Find where the given text appears and provide that cell's center as [x, y] coordinate. 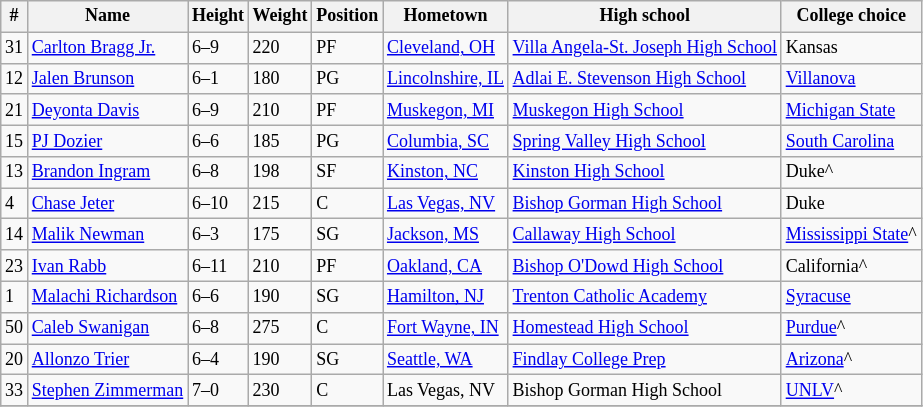
Syracuse [851, 296]
Muskegon, MI [446, 110]
198 [280, 172]
220 [280, 48]
Homestead High School [644, 328]
Carlton Bragg Jr. [107, 48]
185 [280, 140]
6–10 [218, 204]
13 [14, 172]
Purdue^ [851, 328]
Cleveland, OH [446, 48]
6–3 [218, 234]
1 [14, 296]
Height [218, 16]
California^ [851, 266]
Brandon Ingram [107, 172]
Weight [280, 16]
Malik Newman [107, 234]
Mississippi State^ [851, 234]
50 [14, 328]
20 [14, 360]
23 [14, 266]
Bishop O'Dowd High School [644, 266]
230 [280, 390]
21 [14, 110]
Position [348, 16]
Ivan Rabb [107, 266]
31 [14, 48]
14 [14, 234]
4 [14, 204]
Jalen Brunson [107, 78]
# [14, 16]
UNLV^ [851, 390]
South Carolina [851, 140]
Allonzo Trier [107, 360]
275 [280, 328]
12 [14, 78]
Columbia, SC [446, 140]
Findlay College Prep [644, 360]
215 [280, 204]
Hometown [446, 16]
Duke^ [851, 172]
Chase Jeter [107, 204]
Spring Valley High School [644, 140]
Kansas [851, 48]
6–11 [218, 266]
Callaway High School [644, 234]
Villanova [851, 78]
Lincolnshire, IL [446, 78]
College choice [851, 16]
Jackson, MS [446, 234]
Michigan State [851, 110]
6–1 [218, 78]
Stephen Zimmerman [107, 390]
Oakland, CA [446, 266]
Malachi Richardson [107, 296]
Fort Wayne, IN [446, 328]
33 [14, 390]
Name [107, 16]
6–4 [218, 360]
Hamilton, NJ [446, 296]
175 [280, 234]
Duke [851, 204]
Adlai E. Stevenson High School [644, 78]
Caleb Swanigan [107, 328]
Trenton Catholic Academy [644, 296]
7–0 [218, 390]
Kinston High School [644, 172]
Deyonta Davis [107, 110]
Seattle, WA [446, 360]
Arizona^ [851, 360]
15 [14, 140]
High school [644, 16]
180 [280, 78]
PJ Dozier [107, 140]
SF [348, 172]
Villa Angela-St. Joseph High School [644, 48]
Muskegon High School [644, 110]
Kinston, NC [446, 172]
